Identify which cell holds the provided text, then report its [x, y] central coordinate. 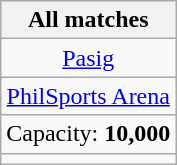
All matches [88, 20]
Capacity: 10,000 [88, 134]
Pasig [88, 58]
PhilSports Arena [88, 96]
